Return [x, y] of the center of cell containing provided text 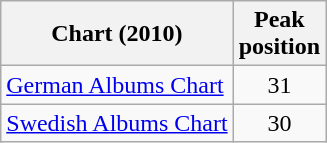
Chart (2010) [117, 34]
Peakposition [279, 34]
Swedish Albums Chart [117, 123]
30 [279, 123]
31 [279, 85]
German Albums Chart [117, 85]
